Provide the [x, y] coordinate of the cell's center where the given text is located.  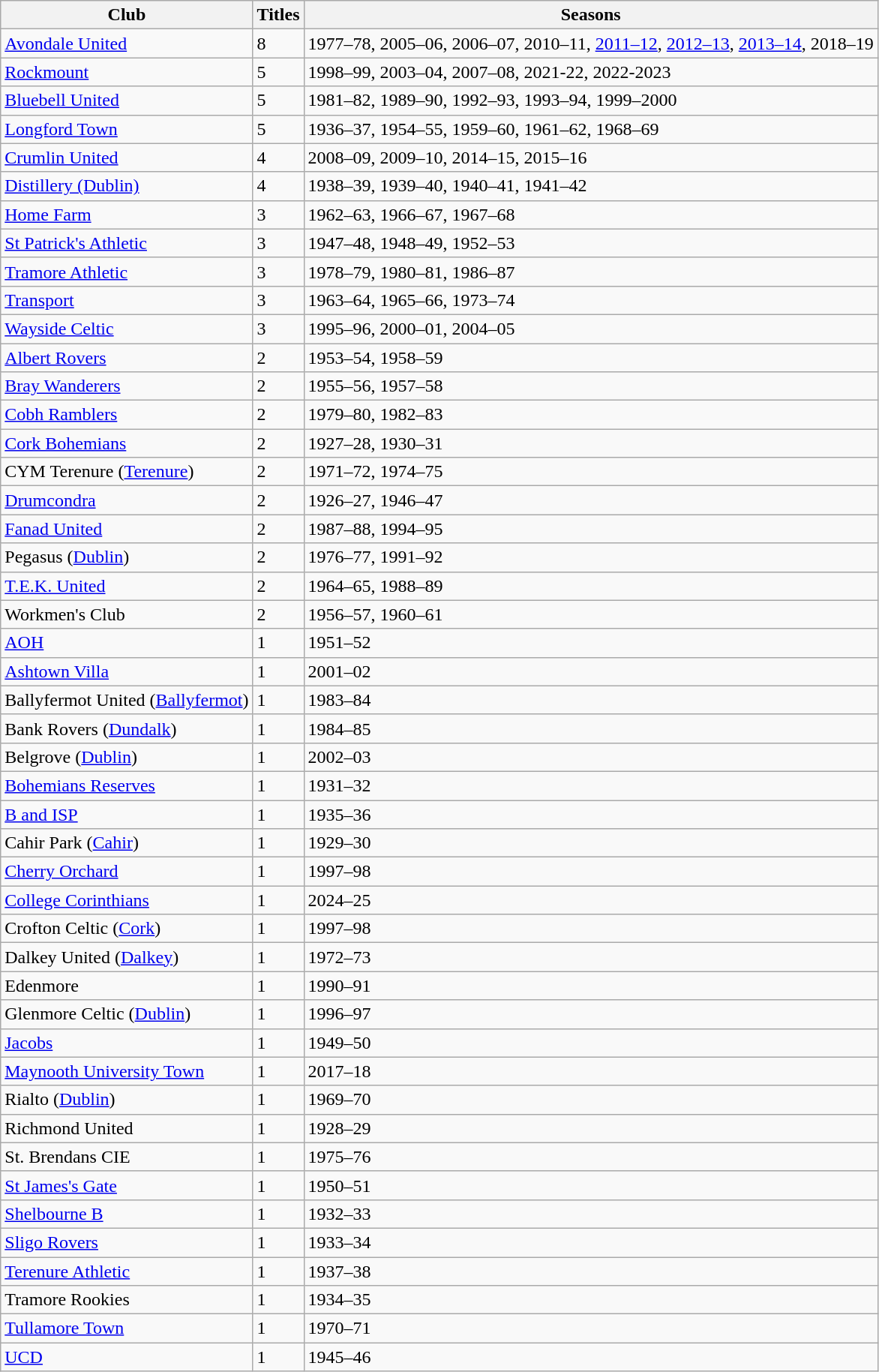
St James's Gate [127, 1185]
AOH [127, 643]
1962–63, 1966–67, 1967–68 [591, 215]
T.E.K. United [127, 586]
Tullamore Town [127, 1328]
Longford Town [127, 129]
1956–57, 1960–61 [591, 614]
Sligo Rovers [127, 1242]
1963–64, 1965–66, 1973–74 [591, 300]
1964–65, 1988–89 [591, 586]
1932–33 [591, 1214]
1931–32 [591, 785]
Titles [278, 15]
Workmen's Club [127, 614]
1927–28, 1930–31 [591, 443]
Cobh Ramblers [127, 415]
1929–30 [591, 843]
Drumcondra [127, 500]
1949–50 [591, 1043]
1955–56, 1957–58 [591, 386]
Ashtown Villa [127, 671]
1979–80, 1982–83 [591, 415]
Seasons [591, 15]
1947–48, 1948–49, 1952–53 [591, 243]
1953–54, 1958–59 [591, 358]
1936–37, 1954–55, 1959–60, 1961–62, 1968–69 [591, 129]
UCD [127, 1357]
1969–70 [591, 1100]
1975–76 [591, 1157]
1933–34 [591, 1242]
2017–18 [591, 1071]
Maynooth University Town [127, 1071]
1950–51 [591, 1185]
Tramore Rookies [127, 1300]
St Patrick's Athletic [127, 243]
8 [278, 44]
Bluebell United [127, 101]
2002–03 [591, 757]
Cork Bohemians [127, 443]
Terenure Athletic [127, 1271]
Shelbourne B [127, 1214]
1935–36 [591, 814]
1970–71 [591, 1328]
Transport [127, 300]
Avondale United [127, 44]
Pegasus (Dublin) [127, 557]
1987–88, 1994–95 [591, 529]
Dalkey United (Dalkey) [127, 957]
1938–39, 1939–40, 1940–41, 1941–42 [591, 186]
1951–52 [591, 643]
1990–91 [591, 986]
B and ISP [127, 814]
1996–97 [591, 1014]
1998–99, 2003–04, 2007–08, 2021-22, 2022-2023 [591, 72]
Cahir Park (Cahir) [127, 843]
1971–72, 1974–75 [591, 472]
Cherry Orchard [127, 872]
Jacobs [127, 1043]
Ballyfermot United (Ballyfermot) [127, 700]
CYM Terenure (Terenure) [127, 472]
1977–78, 2005–06, 2006–07, 2010–11, 2011–12, 2012–13, 2013–14, 2018–19 [591, 44]
1984–85 [591, 728]
Club [127, 15]
2024–25 [591, 900]
Tramore Athletic [127, 272]
College Corinthians [127, 900]
Wayside Celtic [127, 329]
Bray Wanderers [127, 386]
Bank Rovers (Dundalk) [127, 728]
1995–96, 2000–01, 2004–05 [591, 329]
1981–82, 1989–90, 1992–93, 1993–94, 1999–2000 [591, 101]
1978–79, 1980–81, 1986–87 [591, 272]
Distillery (Dublin) [127, 186]
Fanad United [127, 529]
2001–02 [591, 671]
Richmond United [127, 1128]
Crofton Celtic (Cork) [127, 929]
Bohemians Reserves [127, 785]
1976–77, 1991–92 [591, 557]
Rialto (Dublin) [127, 1100]
1926–27, 1946–47 [591, 500]
Home Farm [127, 215]
1937–38 [591, 1271]
1945–46 [591, 1357]
Rockmount [127, 72]
Glenmore Celtic (Dublin) [127, 1014]
St. Brendans CIE [127, 1157]
Belgrove (Dublin) [127, 757]
Albert Rovers [127, 358]
1928–29 [591, 1128]
2008–09, 2009–10, 2014–15, 2015–16 [591, 158]
Crumlin United [127, 158]
1934–35 [591, 1300]
Edenmore [127, 986]
1983–84 [591, 700]
1972–73 [591, 957]
